Return the [X, Y] coordinate for the center point of the cell that contains the specified text.  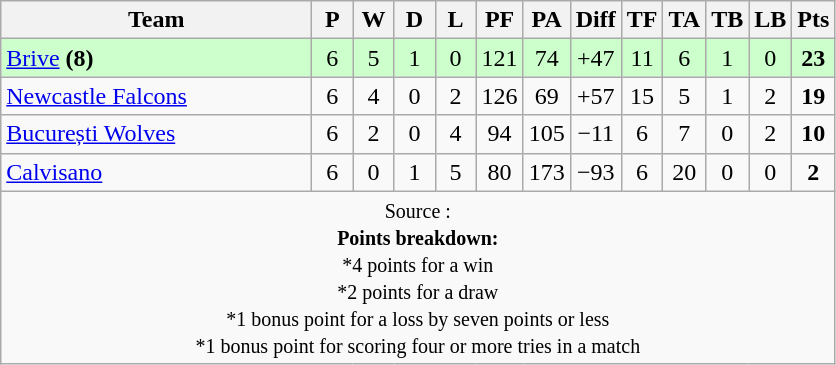
Diff [596, 20]
20 [684, 172]
−11 [596, 134]
11 [642, 58]
TB [728, 20]
126 [500, 96]
121 [500, 58]
TF [642, 20]
+57 [596, 96]
−93 [596, 172]
Newcastle Falcons [156, 96]
PF [500, 20]
15 [642, 96]
LB [770, 20]
Team [156, 20]
74 [546, 58]
+47 [596, 58]
Calvisano [156, 172]
10 [814, 134]
D [414, 20]
PA [546, 20]
7 [684, 134]
23 [814, 58]
94 [500, 134]
Brive (8) [156, 58]
P [332, 20]
173 [546, 172]
80 [500, 172]
105 [546, 134]
19 [814, 96]
București Wolves [156, 134]
Pts [814, 20]
69 [546, 96]
TA [684, 20]
L [456, 20]
W [374, 20]
